From the cell containing the given text, extract its center point as [x, y] coordinate. 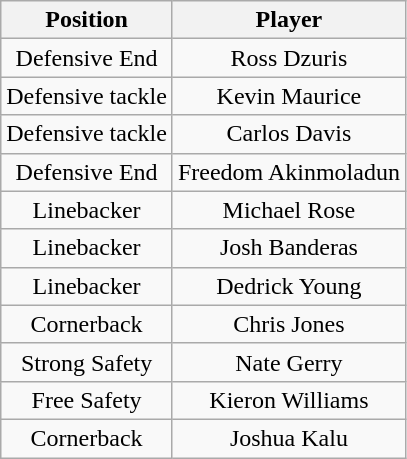
Josh Banderas [288, 248]
Kieron Williams [288, 400]
Chris Jones [288, 324]
Kevin Maurice [288, 96]
Michael Rose [288, 210]
Nate Gerry [288, 362]
Carlos Davis [288, 134]
Position [87, 20]
Free Safety [87, 400]
Strong Safety [87, 362]
Ross Dzuris [288, 58]
Joshua Kalu [288, 438]
Player [288, 20]
Dedrick Young [288, 286]
Freedom Akinmoladun [288, 172]
